Locate the cell with the specified text and output its (x, y) center coordinate. 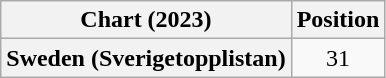
Position (338, 20)
Sweden (Sverigetopplistan) (146, 58)
Chart (2023) (146, 20)
31 (338, 58)
